For the text-containing cell, return its midpoint in (x, y) coordinate format. 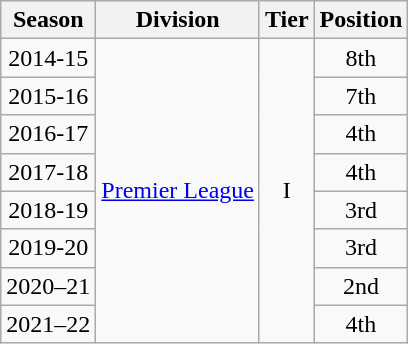
Tier (286, 20)
2018-19 (48, 210)
2019-20 (48, 248)
I (286, 191)
2017-18 (48, 172)
2nd (361, 286)
Position (361, 20)
2015-16 (48, 96)
2020–21 (48, 286)
7th (361, 96)
Division (178, 20)
2016-17 (48, 134)
8th (361, 58)
Season (48, 20)
2021–22 (48, 324)
Premier League (178, 191)
2014-15 (48, 58)
